Detect which cell encompasses the target text, then output its [X, Y] center coordinate. 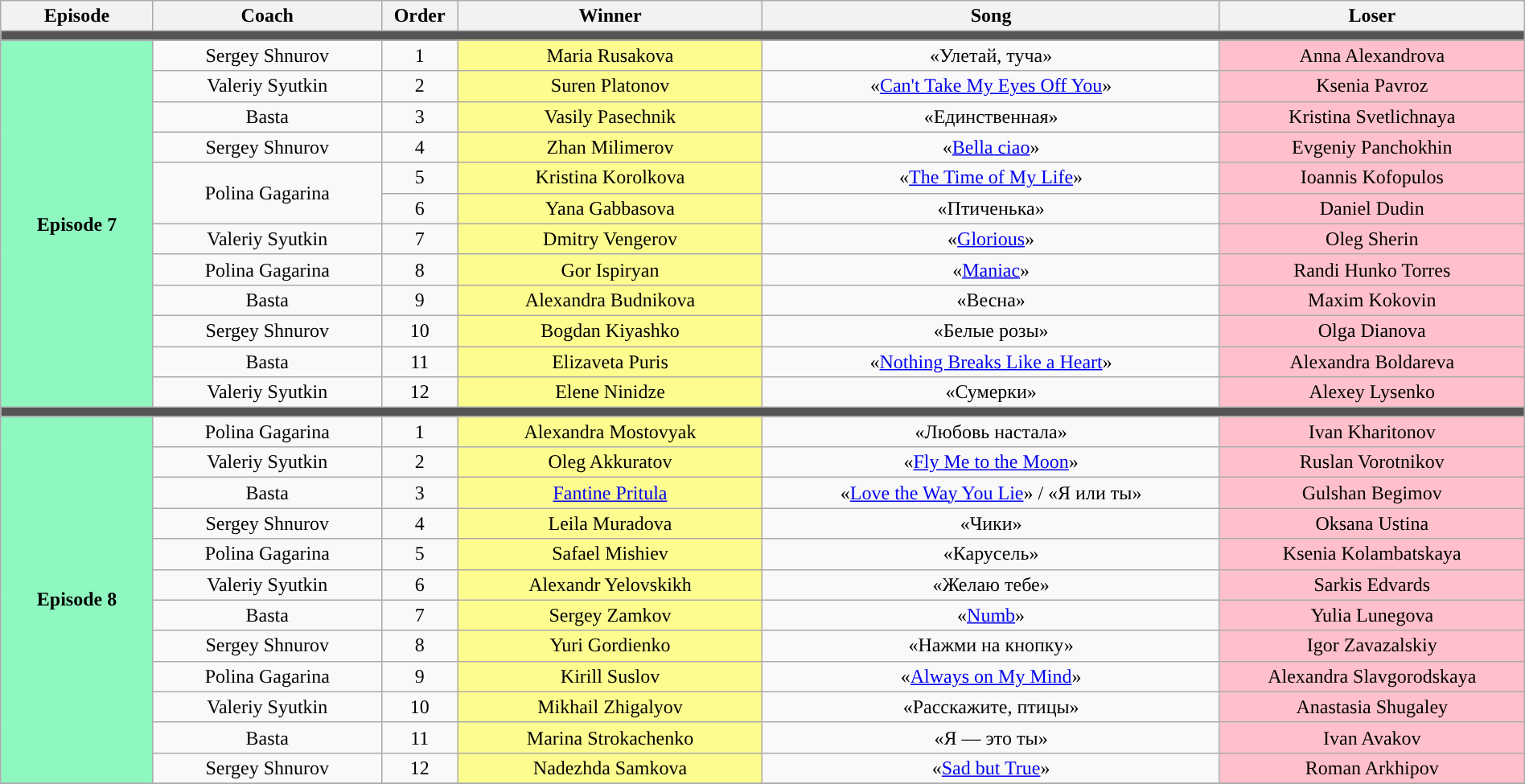
Olga Dianova [1372, 330]
Anna Alexandrova [1372, 55]
Mikhail Zhigalyov [610, 707]
Ivan Avakov [1372, 737]
Yulia Lunegova [1372, 615]
«Карусель» [991, 554]
Gulshan Begimov [1372, 493]
Loser [1372, 16]
Maria Rusakova [610, 55]
Alexandr Yelovskikh [610, 585]
Yuri Gordienko [610, 646]
Elene Ninidze [610, 392]
«The Time of My Life» [991, 178]
«Numb» [991, 615]
Safael Mishiev [610, 554]
Igor Zavazalskiy [1372, 646]
«Сумерки» [991, 392]
Order [420, 16]
Suren Platonov [610, 86]
Alexandra Mostovyak [610, 432]
Gor Ispiryan [610, 269]
Nadezhda Samkova [610, 768]
«Glorious» [991, 239]
Zhan Milimerov [610, 147]
«Always on My Mind» [991, 676]
«Единственная» [991, 117]
Fantine Pritula [610, 493]
Kirill Suslov [610, 676]
Vasily Pasechnik [610, 117]
«Белые розы» [991, 330]
«Can't Take My Eyes Off You» [991, 86]
Maxim Kokovin [1372, 300]
«Maniac» [991, 269]
Oleg Akkuratov [610, 462]
«Bella ciao» [991, 147]
Leila Muradova [610, 523]
Episode [77, 16]
«Расскажите, птицы» [991, 707]
Ivan Kharitonov [1372, 432]
«Любовь настала» [991, 432]
«Fly Me to the Moon» [991, 462]
«Нажми на кнопку» [991, 646]
«Улетай, туча» [991, 55]
Roman Arkhipov [1372, 768]
Ioannis Kofopulos [1372, 178]
Kristina Korolkova [610, 178]
Dmitry Vengerov [610, 239]
Alexandra Boldareva [1372, 361]
«Love the Way You Lie» / «Я или ты» [991, 493]
Ksenia Pavroz [1372, 86]
Ksenia Kolambatskaya [1372, 554]
Oleg Sherin [1372, 239]
Elizaveta Puris [610, 361]
Kristina Svetlichnaya [1372, 117]
Alexandra Slavgorodskaya [1372, 676]
Song [991, 16]
«Nothing Breaks Like a Heart» [991, 361]
«Желаю тебе» [991, 585]
Coach [267, 16]
Evgeniy Panchokhin [1372, 147]
Daniel Dudin [1372, 208]
«Чики» [991, 523]
Oksana Ustina [1372, 523]
Anastasia Shugaley [1372, 707]
«Sad but True» [991, 768]
Sarkis Edvards [1372, 585]
Ruslan Vorotnikov [1372, 462]
«Весна» [991, 300]
Alexandra Budnikova [610, 300]
Sergey Zamkov [610, 615]
Marina Strokachenko [610, 737]
«Я — это ты» [991, 737]
Randi Hunko Torres [1372, 269]
Bogdan Kiyashko [610, 330]
«Птиченька» [991, 208]
Episode 7 [77, 224]
Yana Gabbasova [610, 208]
Alexey Lysenko [1372, 392]
Winner [610, 16]
Episode 8 [77, 600]
